Detect which cell encompasses the target text, then output its (x, y) center coordinate. 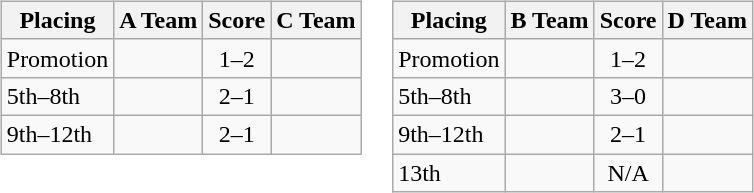
D Team (707, 20)
B Team (550, 20)
C Team (316, 20)
13th (449, 173)
N/A (628, 173)
3–0 (628, 96)
A Team (158, 20)
